Return (X, Y) of the center of cell containing provided text 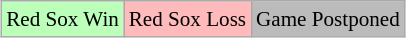
Game Postponed (328, 18)
Red Sox Loss (188, 18)
Red Sox Win (62, 18)
